Identify which cell holds the provided text, then report its [X, Y] central coordinate. 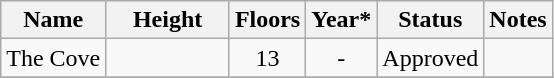
13 [267, 58]
Height [168, 20]
Floors [267, 20]
Notes [518, 20]
The Cove [54, 58]
Year* [342, 20]
Status [430, 20]
Approved [430, 58]
- [342, 58]
Name [54, 20]
